Search for the cell housing the specified text and yield its (X, Y) center coordinate. 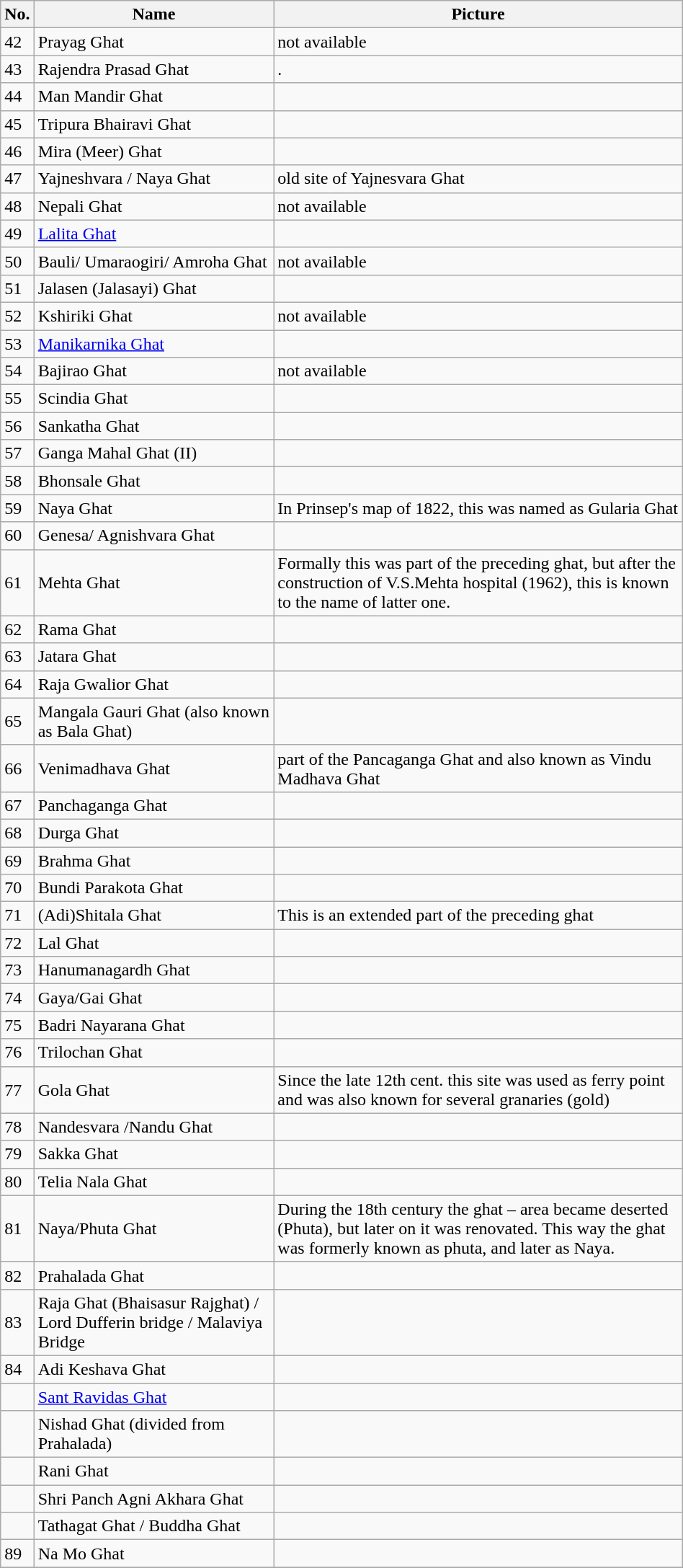
74 (17, 998)
42 (17, 42)
This is an extended part of the preceding ghat (478, 916)
Yajneshvara / Naya Ghat (154, 179)
50 (17, 261)
Formally this was part of the preceding ghat, but after the construction of V.S.Mehta hospital (1962), this is known to the name of latter one. (478, 583)
Prayag Ghat (154, 42)
Nishad Ghat (divided from Prahalada) (154, 1435)
Jatara Ghat (154, 657)
82 (17, 1275)
75 (17, 1025)
60 (17, 536)
55 (17, 399)
Sant Ravidas Ghat (154, 1396)
Lal Ghat (154, 943)
77 (17, 1090)
43 (17, 69)
89 (17, 1554)
Venimadhava Ghat (154, 769)
45 (17, 124)
Jalasen (Jalasayi) Ghat (154, 288)
Tripura Bhairavi Ghat (154, 124)
old site of Yajnesvara Ghat (478, 179)
Rama Ghat (154, 629)
Raja Ghat (Bhaisasur Rajghat) / Lord Dufferin bridge / Malaviya Bridge (154, 1322)
80 (17, 1182)
Nepali Ghat (154, 206)
Sankatha Ghat (154, 426)
62 (17, 629)
Panchaganga Ghat (154, 805)
Durga Ghat (154, 833)
56 (17, 426)
Adi Keshava Ghat (154, 1369)
68 (17, 833)
Naya Ghat (154, 508)
In Prinsep's map of 1822, this was named as Gularia Ghat (478, 508)
No. (17, 14)
48 (17, 206)
Sakka Ghat (154, 1154)
52 (17, 316)
72 (17, 943)
54 (17, 371)
66 (17, 769)
46 (17, 151)
61 (17, 583)
Bauli/ Umaraogiri/ Amroha Ghat (154, 261)
57 (17, 453)
Gaya/Gai Ghat (154, 998)
Mangala Gauri Ghat (also known as Bala Ghat) (154, 721)
Trilochan Ghat (154, 1053)
Na Mo Ghat (154, 1554)
Mehta Ghat (154, 583)
59 (17, 508)
Gola Ghat (154, 1090)
Kshiriki Ghat (154, 316)
Hanumanagardh Ghat (154, 970)
Since the late 12th cent. this site was used as ferry point and was also known for several granaries (gold) (478, 1090)
Bajirao Ghat (154, 371)
Manikarnika Ghat (154, 344)
84 (17, 1369)
Badri Nayarana Ghat (154, 1025)
Naya/Phuta Ghat (154, 1228)
part of the Pancaganga Ghat and also known as Vindu Madhava Ghat (478, 769)
83 (17, 1322)
Ganga Mahal Ghat (II) (154, 453)
(Adi)Shitala Ghat (154, 916)
65 (17, 721)
81 (17, 1228)
67 (17, 805)
Raja Gwalior Ghat (154, 684)
47 (17, 179)
44 (17, 97)
Mira (Meer) Ghat (154, 151)
Nandesvara /Nandu Ghat (154, 1127)
53 (17, 344)
. (478, 69)
51 (17, 288)
71 (17, 916)
Shri Panch Agni Akhara Ghat (154, 1499)
70 (17, 888)
Brahma Ghat (154, 860)
Rani Ghat (154, 1471)
Scindia Ghat (154, 399)
Genesa/ Agnishvara Ghat (154, 536)
Telia Nala Ghat (154, 1182)
58 (17, 481)
76 (17, 1053)
Rajendra Prasad Ghat (154, 69)
78 (17, 1127)
Tathagat Ghat / Buddha Ghat (154, 1526)
Prahalada Ghat (154, 1275)
49 (17, 234)
Name (154, 14)
Picture (478, 14)
Lalita Ghat (154, 234)
69 (17, 860)
63 (17, 657)
Bundi Parakota Ghat (154, 888)
64 (17, 684)
79 (17, 1154)
Bhonsale Ghat (154, 481)
73 (17, 970)
Man Mandir Ghat (154, 97)
